Detect which cell encompasses the target text, then output its [X, Y] center coordinate. 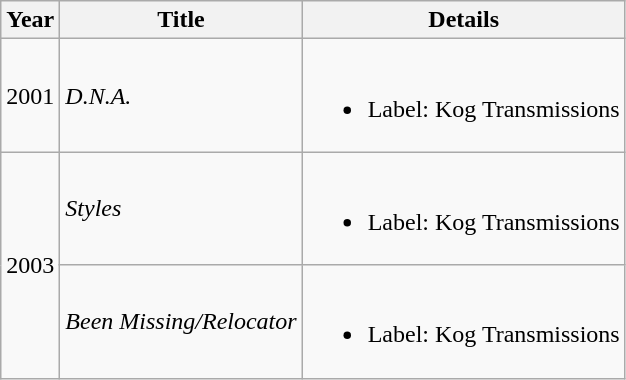
Styles [181, 208]
Details [464, 20]
2003 [30, 265]
Been Missing/Relocator [181, 322]
D.N.A. [181, 96]
Title [181, 20]
2001 [30, 96]
Year [30, 20]
